Return the (X, Y) coordinate for the center point of the cell that contains the specified text.  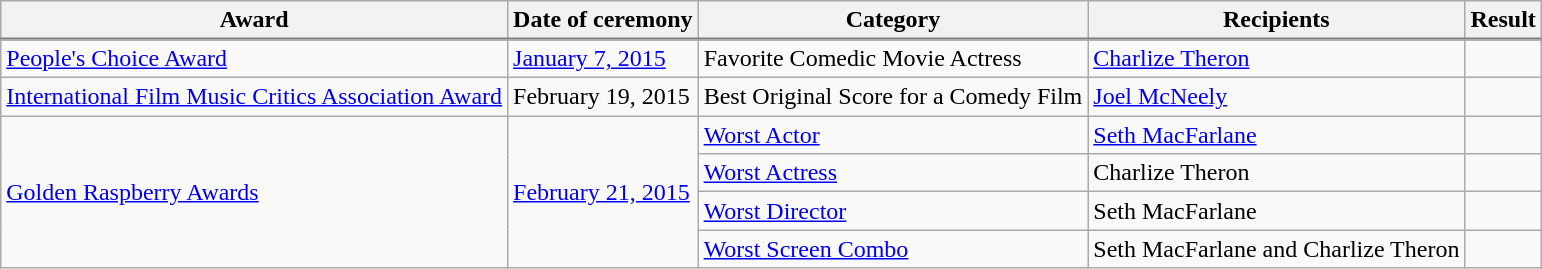
Result (1503, 20)
Best Original Score for a Comedy Film (893, 97)
Worst Actress (893, 173)
Seth MacFarlane and Charlize Theron (1276, 249)
Worst Actor (893, 135)
February 19, 2015 (604, 97)
Date of ceremony (604, 20)
Category (893, 20)
People's Choice Award (254, 59)
Worst Screen Combo (893, 249)
January 7, 2015 (604, 59)
February 21, 2015 (604, 192)
Worst Director (893, 211)
Favorite Comedic Movie Actress (893, 59)
Award (254, 20)
Golden Raspberry Awards (254, 192)
Joel McNeely (1276, 97)
International Film Music Critics Association Award (254, 97)
Recipients (1276, 20)
